Pinpoint the cell where the given text exists, returning its [X, Y] midpoint coordinate. 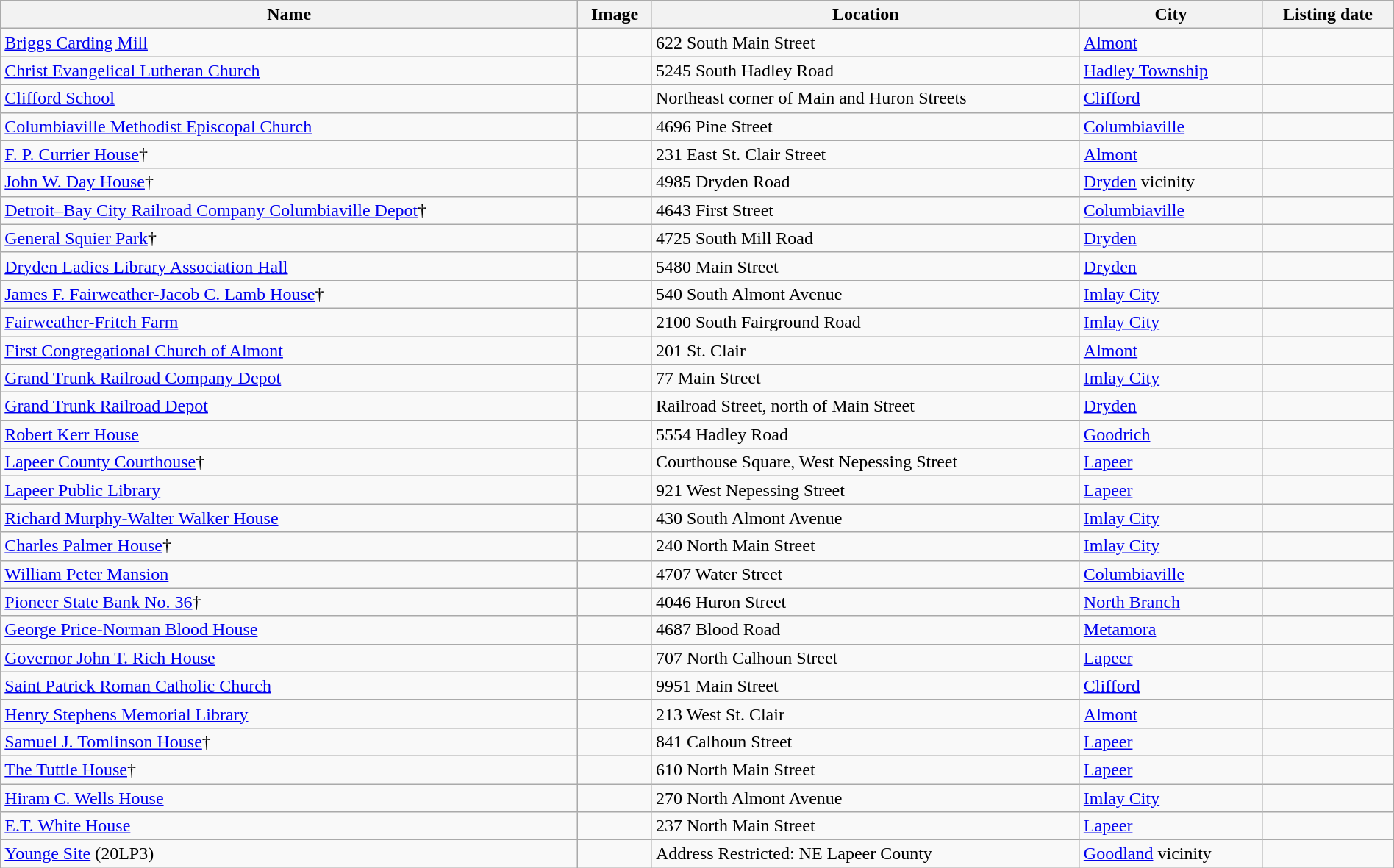
213 West St. Clair [865, 714]
240 North Main Street [865, 546]
4707 Water Street [865, 574]
Hadley Township [1170, 71]
E.T. White House [290, 826]
Henry Stephens Memorial Library [290, 714]
4687 Blood Road [865, 630]
4643 First Street [865, 210]
841 Calhoun Street [865, 742]
General Squier Park† [290, 238]
Charles Palmer House† [290, 546]
Northeast corner of Main and Huron Streets [865, 98]
Lapeer Public Library [290, 490]
William Peter Mansion [290, 574]
John W. Day House† [290, 182]
270 North Almont Avenue [865, 797]
Location [865, 15]
North Branch [1170, 602]
Goodrich [1170, 434]
Younge Site (20LP3) [290, 854]
Grand Trunk Railroad Depot [290, 406]
921 West Nepessing Street [865, 490]
Railroad Street, north of Main Street [865, 406]
City [1170, 15]
Briggs Carding Mill [290, 43]
Pioneer State Bank No. 36† [290, 602]
Name [290, 15]
5245 South Hadley Road [865, 71]
9951 Main Street [865, 686]
Christ Evangelical Lutheran Church [290, 71]
First Congregational Church of Almont [290, 351]
4985 Dryden Road [865, 182]
Saint Patrick Roman Catholic Church [290, 686]
5480 Main Street [865, 266]
5554 Hadley Road [865, 434]
4696 Pine Street [865, 126]
F. P. Currier House† [290, 154]
Columbiaville Methodist Episcopal Church [290, 126]
Goodland vicinity [1170, 854]
Image [615, 15]
The Tuttle House† [290, 770]
237 North Main Street [865, 826]
Robert Kerr House [290, 434]
Grand Trunk Railroad Company Depot [290, 379]
Dryden Ladies Library Association Hall [290, 266]
Lapeer County Courthouse† [290, 462]
Governor John T. Rich House [290, 658]
77 Main Street [865, 379]
2100 South Fairground Road [865, 322]
707 North Calhoun Street [865, 658]
Detroit–Bay City Railroad Company Columbiaville Depot† [290, 210]
4725 South Mill Road [865, 238]
Dryden vicinity [1170, 182]
Samuel J. Tomlinson House† [290, 742]
James F. Fairweather-Jacob C. Lamb House† [290, 294]
Listing date [1328, 15]
Hiram C. Wells House [290, 797]
201 St. Clair [865, 351]
George Price-Norman Blood House [290, 630]
540 South Almont Avenue [865, 294]
Courthouse Square, West Nepessing Street [865, 462]
Clifford School [290, 98]
610 North Main Street [865, 770]
231 East St. Clair Street [865, 154]
622 South Main Street [865, 43]
4046 Huron Street [865, 602]
Richard Murphy-Walter Walker House [290, 518]
Address Restricted: NE Lapeer County [865, 854]
Metamora [1170, 630]
Fairweather-Fritch Farm [290, 322]
430 South Almont Avenue [865, 518]
